Determine the (X, Y) coordinate at the center of the cell enclosing the given text.  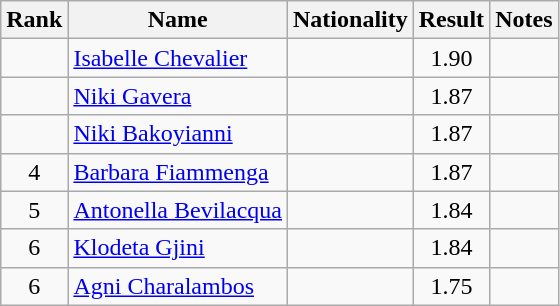
Antonella Bevilacqua (178, 210)
Barbara Fiammenga (178, 172)
4 (34, 172)
Result (451, 20)
Name (178, 20)
Rank (34, 20)
Notes (524, 20)
Niki Bakoyianni (178, 134)
Nationality (351, 20)
Agni Charalambos (178, 286)
Isabelle Chevalier (178, 58)
1.90 (451, 58)
5 (34, 210)
Klodeta Gjini (178, 248)
Niki Gavera (178, 96)
1.75 (451, 286)
